Search for the cell housing the specified text and yield its [X, Y] center coordinate. 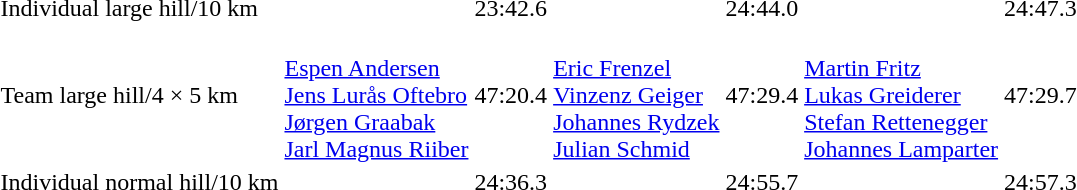
Martin FritzLukas GreidererStefan RetteneggerJohannes Lamparter [902, 95]
Espen AndersenJens Lurås OftebroJørgen GraabakJarl Magnus Riiber [376, 95]
47:29.4 [762, 95]
Eric FrenzelVinzenz GeigerJohannes RydzekJulian Schmid [636, 95]
47:20.4 [511, 95]
